Find where the given text appears and provide that cell's center as [x, y] coordinate. 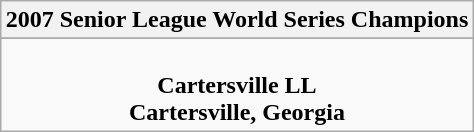
Cartersville LL Cartersville, Georgia [237, 85]
2007 Senior League World Series Champions [237, 20]
